Return the (x, y) coordinate for the center point of the cell that contains the specified text.  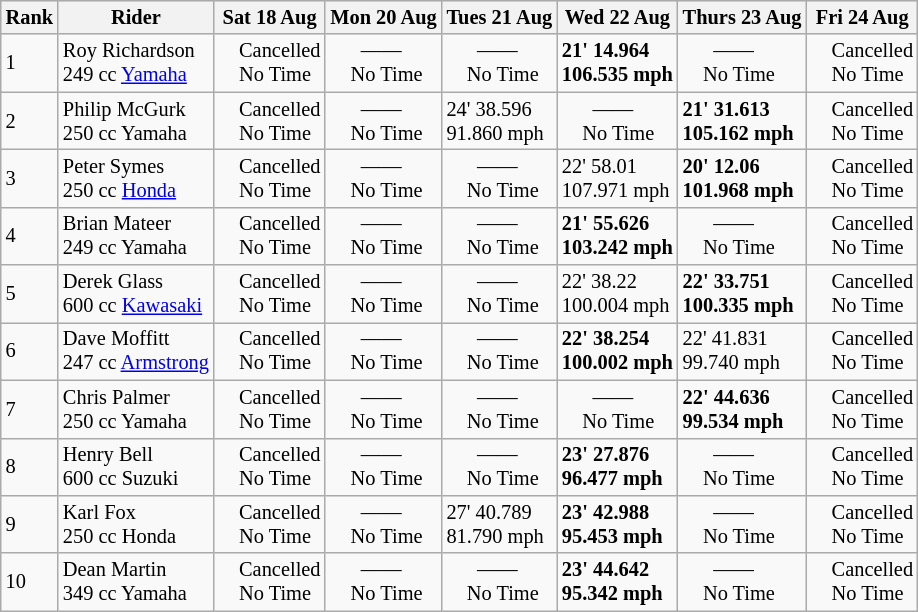
Wed 22 Aug (618, 17)
Mon 20 Aug (383, 17)
22' 58.01 107.971 mph (618, 178)
23' 44.642 95.342 mph (618, 582)
8 (30, 467)
10 (30, 582)
22' 38.22 100.004 mph (618, 294)
1 (30, 63)
9 (30, 524)
Chris Palmer 250 cc Yamaha (136, 409)
22' 38.254 100.002 mph (618, 351)
20' 12.06 101.968 mph (742, 178)
27' 40.789 81.790 mph (500, 524)
7 (30, 409)
Dave Moffitt 247 cc Armstrong (136, 351)
5 (30, 294)
2 (30, 121)
Dean Martin 349 cc Yamaha (136, 582)
Tues 21 Aug (500, 17)
3 (30, 178)
24' 38.596 91.860 mph (500, 121)
Derek Glass 600 cc Kawasaki (136, 294)
21' 14.964 106.535 mph (618, 63)
6 (30, 351)
23' 27.876 96.477 mph (618, 467)
Philip McGurk 250 cc Yamaha (136, 121)
Rank (30, 17)
21' 31.613 105.162 mph (742, 121)
Peter Symes 250 cc Honda (136, 178)
Roy Richardson 249 cc Yamaha (136, 63)
22' 41.831 99.740 mph (742, 351)
22' 33.751 100.335 mph (742, 294)
23' 42.988 95.453 mph (618, 524)
Karl Fox 250 cc Honda (136, 524)
Henry Bell 600 cc Suzuki (136, 467)
Rider (136, 17)
22' 44.636 99.534 mph (742, 409)
Thurs 23 Aug (742, 17)
21' 55.626 103.242 mph (618, 236)
4 (30, 236)
Brian Mateer 249 cc Yamaha (136, 236)
Sat 18 Aug (270, 17)
Fri 24 Aug (862, 17)
